Provide the (x, y) coordinate of the cell's center where the given text is located.  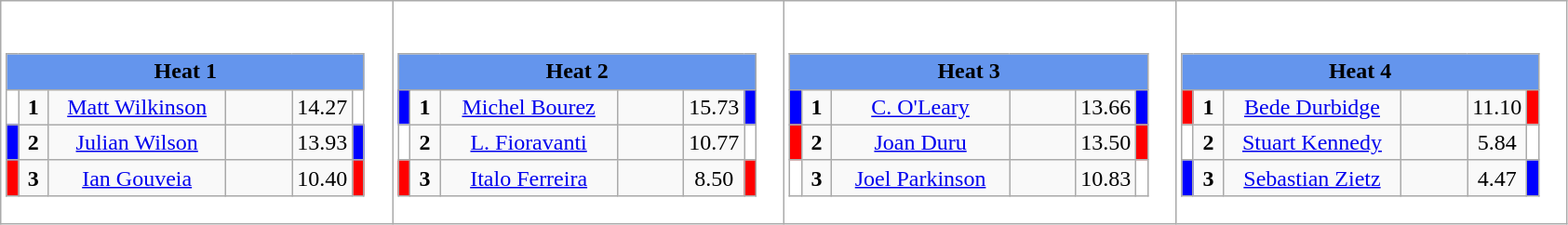
L. Fioravanti (529, 142)
10.40 (322, 178)
14.27 (322, 107)
Sebastian Zietz (1312, 178)
13.93 (322, 142)
13.50 (1106, 142)
10.83 (1106, 178)
Joel Parkinson (921, 178)
Stuart Kennedy (1312, 142)
Heat 1 1 Matt Wilkinson 14.27 2 Julian Wilson 13.93 3 Ian Gouveia 10.40 (197, 112)
Julian Wilson (138, 142)
11.10 (1497, 107)
4.47 (1497, 178)
Heat 3 (969, 72)
Bede Durbidge (1312, 107)
Matt Wilkinson (138, 107)
Heat 2 1 Michel Bourez 15.73 2 L. Fioravanti 10.77 3 Italo Ferreira 8.50 (588, 112)
5.84 (1497, 142)
8.50 (715, 178)
13.66 (1106, 107)
Heat 4 1 Bede Durbidge 11.10 2 Stuart Kennedy 5.84 3 Sebastian Zietz 4.47 (1372, 112)
Joan Duru (921, 142)
Heat 2 (577, 72)
10.77 (715, 142)
Michel Bourez (529, 107)
Heat 1 (185, 72)
Italo Ferreira (529, 178)
Ian Gouveia (138, 178)
C. O'Leary (921, 107)
Heat 4 (1360, 72)
15.73 (715, 107)
Heat 3 1 C. O'Leary 13.66 2 Joan Duru 13.50 3 Joel Parkinson 10.83 (981, 112)
